Determine the [X, Y] coordinate at the center of the cell enclosing the given text.  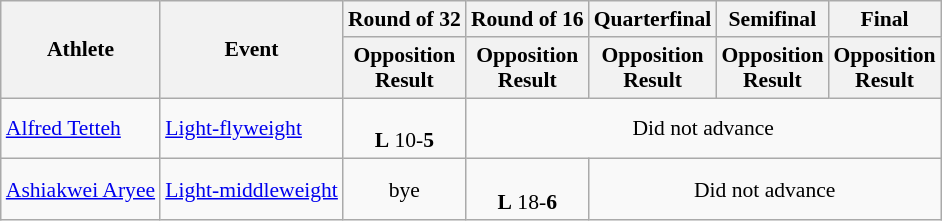
L 10-5 [404, 128]
Round of 16 [528, 19]
Round of 32 [404, 19]
Alfred Tetteh [80, 128]
bye [404, 190]
Final [884, 19]
Event [252, 50]
Light-flyweight [252, 128]
Quarterfinal [653, 19]
L 18-6 [528, 190]
Athlete [80, 50]
Ashiakwei Aryee [80, 190]
Light-middleweight [252, 190]
Semifinal [772, 19]
